Capture the cell that displays the provided text and extract its (x, y) central coordinate. 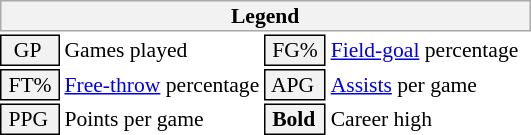
Games played (162, 50)
Free-throw percentage (162, 85)
FG% (295, 50)
GP (30, 50)
Assists per game (430, 85)
Legend (265, 16)
FT% (30, 85)
Field-goal percentage (430, 50)
APG (295, 85)
